Find where the given text appears and provide that cell's center as (x, y) coordinate. 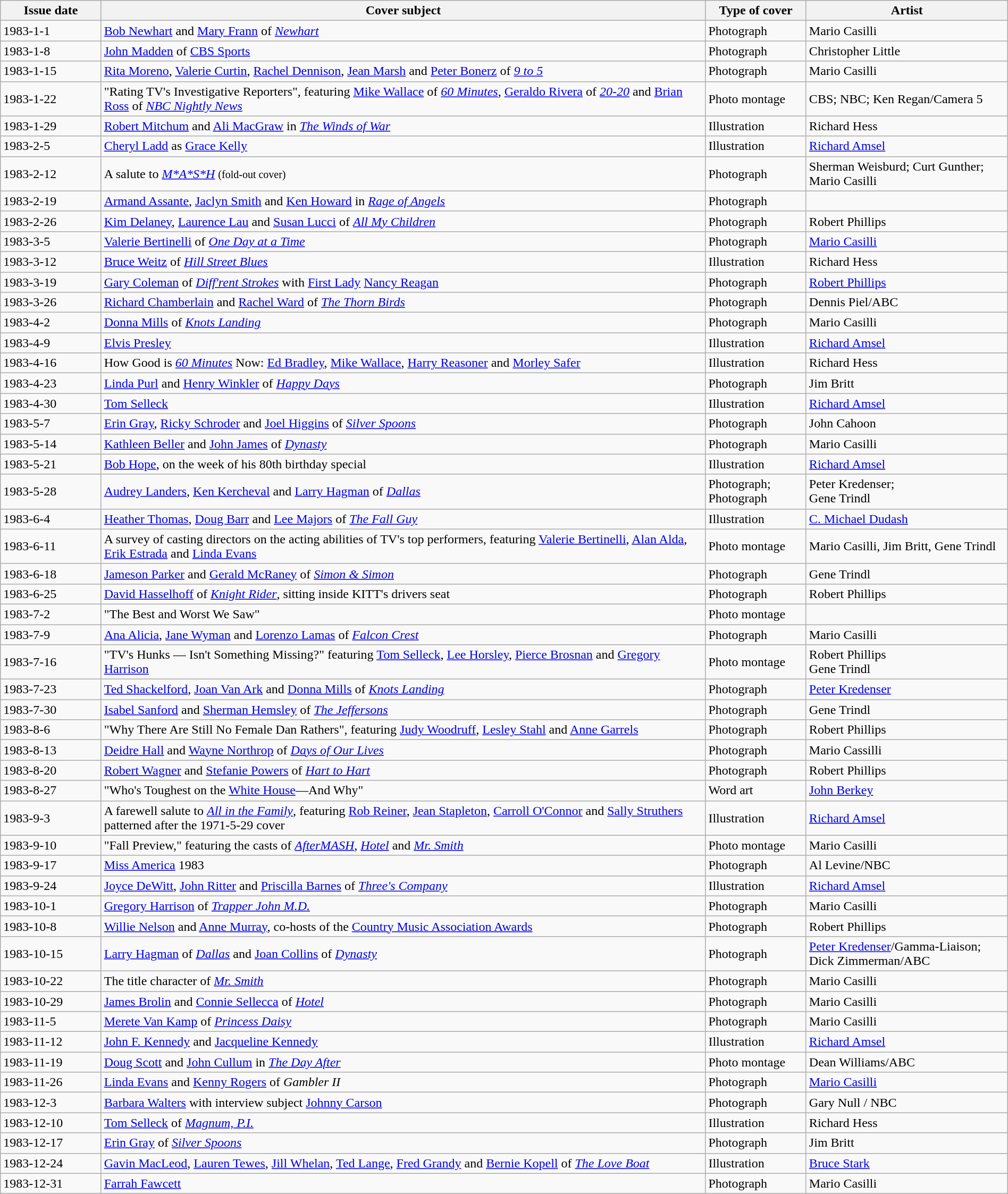
John Madden of CBS Sports (403, 51)
1983-10-29 (51, 1001)
Linda Purl and Henry Winkler of Happy Days (403, 383)
1983-8-27 (51, 791)
1983-10-22 (51, 981)
1983-4-2 (51, 323)
1983-5-21 (51, 464)
Gary Null / NBC (907, 1103)
Tom Selleck of Magnum, P.I. (403, 1123)
Bob Hope, on the week of his 80th birthday special (403, 464)
1983-4-30 (51, 403)
1983-1-29 (51, 126)
1983-12-10 (51, 1123)
Joyce DeWitt, John Ritter and Priscilla Barnes of Three's Company (403, 886)
Cover subject (403, 11)
John Berkey (907, 791)
Jameson Parker and Gerald McRaney of Simon & Simon (403, 574)
1983-3-12 (51, 262)
John Cahoon (907, 424)
Donna Mills of Knots Landing (403, 323)
Al Levine/NBC (907, 865)
Erin Gray, Ricky Schroder and Joel Higgins of Silver Spoons (403, 424)
Willie Nelson and Anne Murray, co-hosts of the Country Music Association Awards (403, 926)
Dennis Piel/ABC (907, 302)
Armand Assante, Jaclyn Smith and Ken Howard in Rage of Angels (403, 201)
1983-3-19 (51, 282)
1983-6-11 (51, 546)
Photograph;Photograph (756, 491)
1983-10-15 (51, 954)
Merete Van Kamp of Princess Daisy (403, 1022)
A survey of casting directors on the acting abilities of TV's top performers, featuring Valerie Bertinelli, Alan Alda, Erik Estrada and Linda Evans (403, 546)
1983-11-19 (51, 1062)
Elvis Presley (403, 343)
Bruce Weitz of Hill Street Blues (403, 262)
Rita Moreno, Valerie Curtin, Rachel Dennison, Jean Marsh and Peter Bonerz of 9 to 5 (403, 71)
1983-4-16 (51, 363)
1983-6-18 (51, 574)
"TV's Hunks — Isn't Something Missing?" featuring Tom Selleck, Lee Horsley, Pierce Brosnan and Gregory Harrison (403, 662)
1983-6-25 (51, 594)
1983-9-3 (51, 818)
Bob Newhart and Mary Frann of Newhart (403, 31)
Artist (907, 11)
Gregory Harrison of Trapper John M.D. (403, 906)
1983-8-13 (51, 750)
Dean Williams/ABC (907, 1062)
1983-11-12 (51, 1042)
1983-7-16 (51, 662)
1983-1-1 (51, 31)
Mario Casilli, Jim Britt, Gene Trindl (907, 546)
1983-2-5 (51, 146)
"The Best and Worst We Saw" (403, 614)
James Brolin and Connie Sellecca of Hotel (403, 1001)
Barbara Walters with interview subject Johnny Carson (403, 1103)
1983-2-26 (51, 221)
Gavin MacLeod, Lauren Tewes, Jill Whelan, Ted Lange, Fred Grandy and Bernie Kopell of The Love Boat (403, 1163)
Doug Scott and John Cullum in The Day After (403, 1062)
Erin Gray of Silver Spoons (403, 1143)
"Rating TV's Investigative Reporters", featuring Mike Wallace of 60 Minutes, Geraldo Rivera of 20-20 and Brian Ross of NBC Nightly News (403, 99)
Kim Delaney, Laurence Lau and Susan Lucci of All My Children (403, 221)
Gary Coleman of Diff'rent Strokes with First Lady Nancy Reagan (403, 282)
Word art (756, 791)
Bruce Stark (907, 1163)
1983-11-5 (51, 1022)
Type of cover (756, 11)
1983-8-20 (51, 770)
Robert PhillipsGene Trindl (907, 662)
1983-2-19 (51, 201)
Tom Selleck (403, 403)
David Hasselhoff of Knight Rider, sitting inside KITT's drivers seat (403, 594)
Kathleen Beller and John James of Dynasty (403, 444)
"Who's Toughest on the White House—And Why" (403, 791)
1983-4-9 (51, 343)
1983-3-5 (51, 241)
Valerie Bertinelli of One Day at a Time (403, 241)
Farrah Fawcett (403, 1183)
A salute to M*A*S*H (fold-out cover) (403, 173)
Mario Cassilli (907, 750)
Peter Kredenser;Gene Trindl (907, 491)
1983-10-1 (51, 906)
Linda Evans and Kenny Rogers of Gambler II (403, 1082)
Christopher Little (907, 51)
Peter Kredenser (907, 690)
Ted Shackelford, Joan Van Ark and Donna Mills of Knots Landing (403, 690)
1983-10-8 (51, 926)
C. Michael Dudash (907, 519)
1983-1-15 (51, 71)
Robert Wagner and Stefanie Powers of Hart to Hart (403, 770)
1983-4-23 (51, 383)
How Good is 60 Minutes Now: Ed Bradley, Mike Wallace, Harry Reasoner and Morley Safer (403, 363)
1983-7-2 (51, 614)
CBS; NBC; Ken Regan/Camera 5 (907, 99)
Peter Kredenser/Gamma-Liaison; Dick Zimmerman/ABC (907, 954)
1983-2-12 (51, 173)
John F. Kennedy and Jacqueline Kennedy (403, 1042)
The title character of Mr. Smith (403, 981)
Ana Alicia, Jane Wyman and Lorenzo Lamas of Falcon Crest (403, 634)
1983-6-4 (51, 519)
1983-5-28 (51, 491)
1983-12-31 (51, 1183)
Larry Hagman of Dallas and Joan Collins of Dynasty (403, 954)
"Fall Preview," featuring the casts of AfterMASH, Hotel and Mr. Smith (403, 845)
1983-12-17 (51, 1143)
Audrey Landers, Ken Kercheval and Larry Hagman of Dallas (403, 491)
1983-7-9 (51, 634)
"Why There Are Still No Female Dan Rathers", featuring Judy Woodruff, Lesley Stahl and Anne Garrels (403, 730)
Isabel Sanford and Sherman Hemsley of The Jeffersons (403, 710)
Sherman Weisburd; Curt Gunther; Mario Casilli (907, 173)
1983-9-10 (51, 845)
1983-12-24 (51, 1163)
1983-7-30 (51, 710)
Richard Chamberlain and Rachel Ward of The Thorn Birds (403, 302)
1983-3-26 (51, 302)
1983-7-23 (51, 690)
1983-5-7 (51, 424)
Robert Mitchum and Ali MacGraw in The Winds of War (403, 126)
1983-9-17 (51, 865)
1983-8-6 (51, 730)
1983-5-14 (51, 444)
1983-9-24 (51, 886)
Miss America 1983 (403, 865)
Deidre Hall and Wayne Northrop of Days of Our Lives (403, 750)
Cheryl Ladd as Grace Kelly (403, 146)
1983-11-26 (51, 1082)
1983-1-22 (51, 99)
Issue date (51, 11)
1983-1-8 (51, 51)
Heather Thomas, Doug Barr and Lee Majors of The Fall Guy (403, 519)
1983-12-3 (51, 1103)
